From the cell containing the given text, extract its center point as [x, y] coordinate. 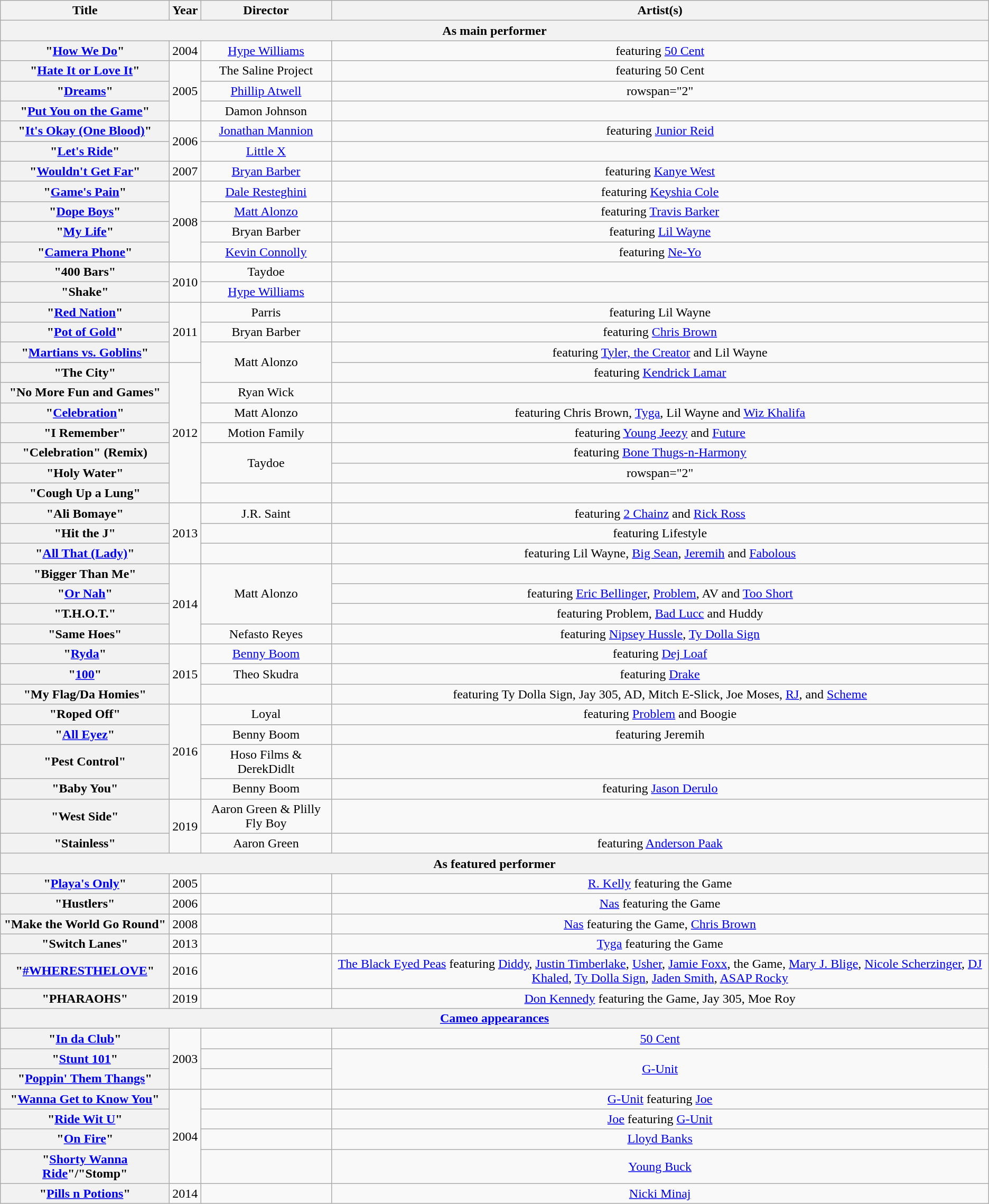
"All That (Lady)" [85, 553]
J.R. Saint [266, 513]
featuring Kanye West [660, 171]
Dale Resteghini [266, 191]
"Dreams" [85, 91]
Joe featuring G-Unit [660, 1119]
Loyal [266, 714]
Phillip Atwell [266, 91]
2007 [185, 171]
"Baby You" [85, 789]
featuring Bone Thugs-n-Harmony [660, 453]
Director [266, 11]
featuring Problem, Bad Lucc and Huddy [660, 614]
Damon Johnson [266, 111]
"Hit the J" [85, 533]
"Red Nation" [85, 312]
"Poppin' Them Thangs" [85, 1079]
Ryan Wick [266, 393]
featuring Eric Bellinger, Problem, AV and Too Short [660, 594]
Aaron Green & Plilly Fly Boy [266, 816]
Aaron Green [266, 843]
featuring Jason Derulo [660, 789]
Title [85, 11]
Lloyd Banks [660, 1139]
"West Side" [85, 816]
"Playa's Only" [85, 883]
featuring Tyler, the Creator and Lil Wayne [660, 352]
"Pot of Gold" [85, 332]
"Hate It or Love It" [85, 71]
"In da Club" [85, 1039]
The Saline Project [266, 71]
featuring Kendrick Lamar [660, 372]
Nefasto Reyes [266, 634]
Parris [266, 312]
Theo Skudra [266, 674]
featuring Keyshia Cole [660, 191]
Motion Family [266, 433]
Tyga featuring the Game [660, 944]
50 Cent [660, 1039]
featuring Travis Barker [660, 211]
Cameo appearances [494, 1019]
2011 [185, 332]
featuring Chris Brown [660, 332]
"It's Okay (One Blood)" [85, 131]
"All Eyez" [85, 734]
featuring 2 Chainz and Rick Ross [660, 513]
"Switch Lanes" [85, 944]
featuring Chris Brown, Tyga, Lil Wayne and Wiz Khalifa [660, 413]
"Shorty Wanna Ride"/"Stomp" [85, 1166]
"Celebration" [85, 413]
"Dope Boys" [85, 211]
Artist(s) [660, 11]
Don Kennedy featuring the Game, Jay 305, Moe Roy [660, 998]
featuring Ne-Yo [660, 252]
"PHARAOHS" [85, 998]
"Wanna Get to Know You" [85, 1099]
"My Life" [85, 231]
"Pills n Potions" [85, 1193]
featuring Lil Wayne, Big Sean, Jeremih and Fabolous [660, 553]
Year [185, 11]
"Stainless" [85, 843]
Nicki Minaj [660, 1193]
"Or Nah" [85, 594]
G-Unit [660, 1069]
Nas featuring the Game [660, 903]
"Wouldn't Get Far" [85, 171]
"400 Bars" [85, 272]
"Bigger Than Me" [85, 573]
featuring Ty Dolla Sign, Jay 305, AD, Mitch E-Slick, Joe Moses, RJ, and Scheme [660, 694]
"I Remember" [85, 433]
"How We Do" [85, 51]
As featured performer [494, 863]
"No More Fun and Games" [85, 393]
featuring Jeremih [660, 734]
Kevin Connolly [266, 252]
featuring Problem and Boogie [660, 714]
2003 [185, 1059]
R. Kelly featuring the Game [660, 883]
"Celebration" (Remix) [85, 453]
"Cough Up a Lung" [85, 493]
"Roped Off" [85, 714]
featuring Young Jeezy and Future [660, 433]
"Holy Water" [85, 473]
featuring Anderson Paak [660, 843]
G-Unit featuring Joe [660, 1099]
"Shake" [85, 292]
"#WHERESTHELOVE" [85, 971]
"Ryda" [85, 654]
2012 [185, 433]
"My Flag/Da Homies" [85, 694]
2010 [185, 282]
"Same Hoes" [85, 634]
"Hustlers" [85, 903]
Nas featuring the Game, Chris Brown [660, 924]
"On Fire" [85, 1139]
"The City" [85, 372]
"Game's Pain" [85, 191]
featuring Lifestyle [660, 533]
Jonathan Mannion [266, 131]
"Pest Control" [85, 762]
2015 [185, 674]
"Stunt 101" [85, 1059]
"Martians vs. Goblins" [85, 352]
featuring Dej Loaf [660, 654]
featuring Junior Reid [660, 131]
Young Buck [660, 1166]
As main performer [494, 31]
"Put You on the Game" [85, 111]
"Ali Bomaye" [85, 513]
featuring Nipsey Hussle, Ty Dolla Sign [660, 634]
"Ride Wit U" [85, 1119]
"Make the World Go Round" [85, 924]
featuring Drake [660, 674]
"100" [85, 674]
"Camera Phone" [85, 252]
Hoso Films & DerekDidlt [266, 762]
"Let's Ride" [85, 151]
"T.H.O.T." [85, 614]
Little X [266, 151]
